Scan for the cell matching the given text and deliver its (X, Y) coordinate at center. 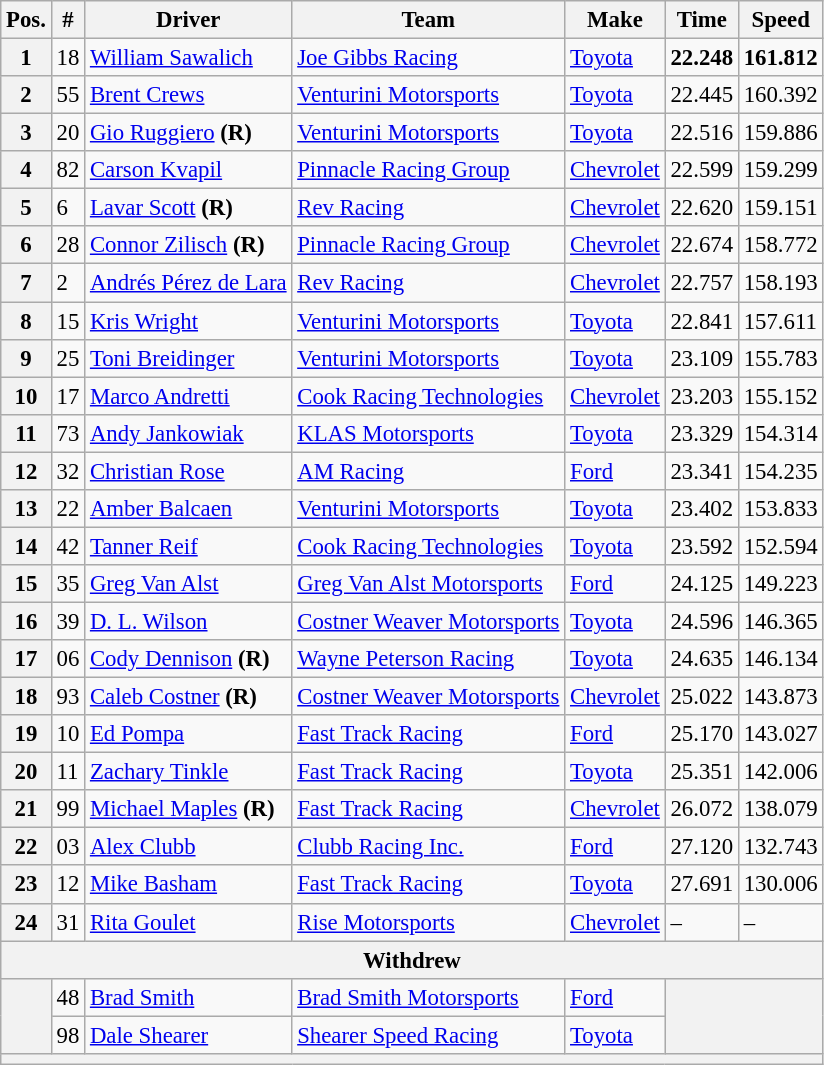
23.402 (702, 509)
160.392 (780, 95)
22.674 (702, 245)
155.783 (780, 358)
D. L. Wilson (188, 621)
73 (68, 433)
Time (702, 20)
Christian Rose (188, 471)
13 (26, 509)
153.833 (780, 509)
AM Racing (428, 471)
Make (615, 20)
Zachary Tinkle (188, 772)
Tanner Reif (188, 546)
Wayne Peterson Racing (428, 659)
Michael Maples (R) (188, 809)
159.151 (780, 208)
93 (68, 697)
28 (68, 245)
159.299 (780, 170)
25.170 (702, 734)
132.743 (780, 847)
152.594 (780, 546)
157.611 (780, 321)
Greg Van Alst Motorsports (428, 584)
22.841 (702, 321)
Connor Zilisch (R) (188, 245)
Withdrew (412, 960)
Pos. (26, 20)
22.248 (702, 58)
22.620 (702, 208)
149.223 (780, 584)
Alex Clubb (188, 847)
Greg Van Alst (188, 584)
25.351 (702, 772)
8 (26, 321)
KLAS Motorsports (428, 433)
5 (26, 208)
25 (68, 358)
Amber Balcaen (188, 509)
23.203 (702, 396)
06 (68, 659)
23.329 (702, 433)
Marco Andretti (188, 396)
25.022 (702, 697)
158.772 (780, 245)
27.691 (702, 885)
William Sawalich (188, 58)
Rita Goulet (188, 922)
146.365 (780, 621)
82 (68, 170)
9 (26, 358)
Caleb Costner (R) (188, 697)
32 (68, 471)
143.873 (780, 697)
Dale Shearer (188, 1035)
23.109 (702, 358)
39 (68, 621)
7 (26, 283)
22.599 (702, 170)
22.516 (702, 133)
22.445 (702, 95)
35 (68, 584)
155.152 (780, 396)
23.592 (702, 546)
Carson Kvapil (188, 170)
142.006 (780, 772)
Gio Ruggiero (R) (188, 133)
26.072 (702, 809)
Brad Smith Motorsports (428, 997)
24.125 (702, 584)
23.341 (702, 471)
Shearer Speed Racing (428, 1035)
Team (428, 20)
158.193 (780, 283)
Mike Basham (188, 885)
Toni Breidinger (188, 358)
130.006 (780, 885)
Brent Crews (188, 95)
Lavar Scott (R) (188, 208)
Ed Pompa (188, 734)
Brad Smith (188, 997)
Andrés Pérez de Lara (188, 283)
03 (68, 847)
154.314 (780, 433)
# (68, 20)
22.757 (702, 283)
24.596 (702, 621)
Speed (780, 20)
55 (68, 95)
3 (26, 133)
146.134 (780, 659)
Andy Jankowiak (188, 433)
98 (68, 1035)
16 (26, 621)
31 (68, 922)
Kris Wright (188, 321)
24 (26, 922)
Clubb Racing Inc. (428, 847)
42 (68, 546)
154.235 (780, 471)
99 (68, 809)
4 (26, 170)
138.079 (780, 809)
Driver (188, 20)
143.027 (780, 734)
23 (26, 885)
19 (26, 734)
21 (26, 809)
48 (68, 997)
161.812 (780, 58)
Rise Motorsports (428, 922)
Joe Gibbs Racing (428, 58)
14 (26, 546)
27.120 (702, 847)
24.635 (702, 659)
1 (26, 58)
Cody Dennison (R) (188, 659)
159.886 (780, 133)
